Output the [X, Y] coordinate of the center of the cell containing the given text.  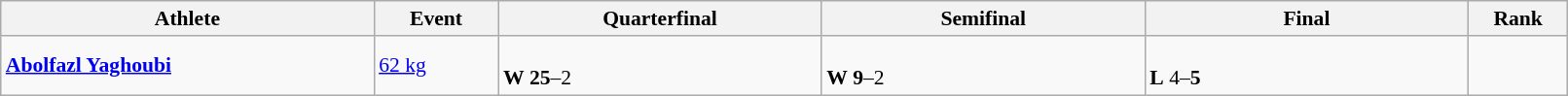
W 25–2 [660, 66]
Final [1306, 18]
L 4–5 [1306, 66]
Quarterfinal [660, 18]
Rank [1518, 18]
W 9–2 [983, 66]
Abolfazl Yaghoubi [187, 66]
62 kg [436, 66]
Event [436, 18]
Athlete [187, 18]
Semifinal [983, 18]
